Extract the [x, y] coordinate from the center of the cell holding the provided text.  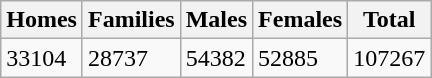
33104 [42, 58]
Total [390, 20]
Females [300, 20]
52885 [300, 58]
107267 [390, 58]
Males [216, 20]
28737 [131, 58]
Homes [42, 20]
Families [131, 20]
54382 [216, 58]
